Find where the given text appears and provide that cell's center as [X, Y] coordinate. 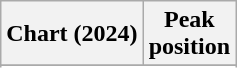
Chart (2024) [72, 34]
Peakposition [189, 34]
